Capture the cell that displays the provided text and extract its (X, Y) central coordinate. 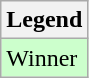
Legend (44, 20)
Winner (44, 58)
